Search for the cell housing the specified text and yield its (X, Y) center coordinate. 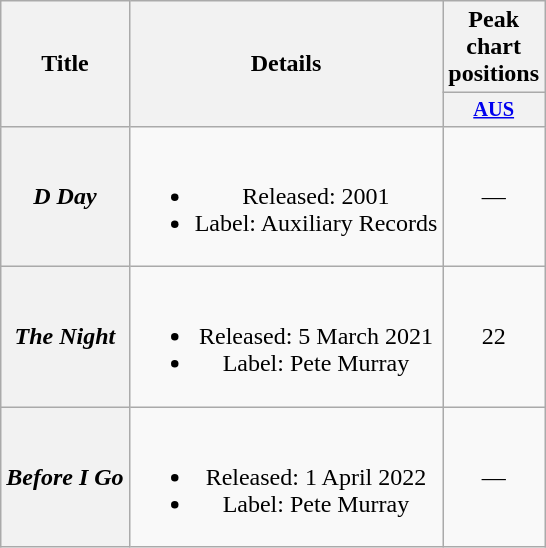
D Day (65, 196)
Released: 2001Label: Auxiliary Records (286, 196)
Peak chart positions (494, 47)
Released: 5 March 2021Label: Pete Murray (286, 337)
Title (65, 64)
The Night (65, 337)
Before I Go (65, 477)
22 (494, 337)
Details (286, 64)
AUS (494, 110)
Released: 1 April 2022Label: Pete Murray (286, 477)
